Find where the given text appears and provide that cell's center as [x, y] coordinate. 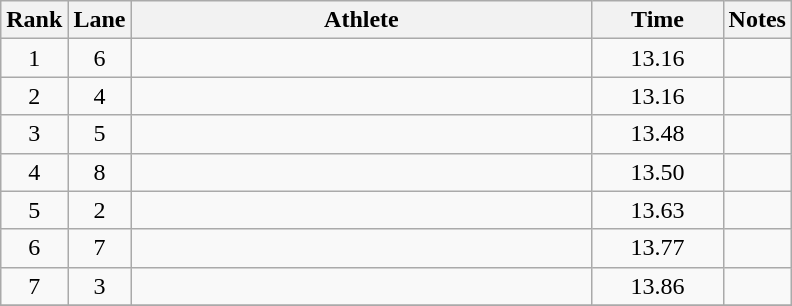
Athlete [362, 20]
Rank [34, 20]
1 [34, 58]
13.77 [658, 248]
13.63 [658, 210]
13.86 [658, 286]
Lane [100, 20]
Time [658, 20]
13.50 [658, 172]
8 [100, 172]
Notes [757, 20]
13.48 [658, 134]
